Pinpoint the cell where the given text exists, returning its (X, Y) midpoint coordinate. 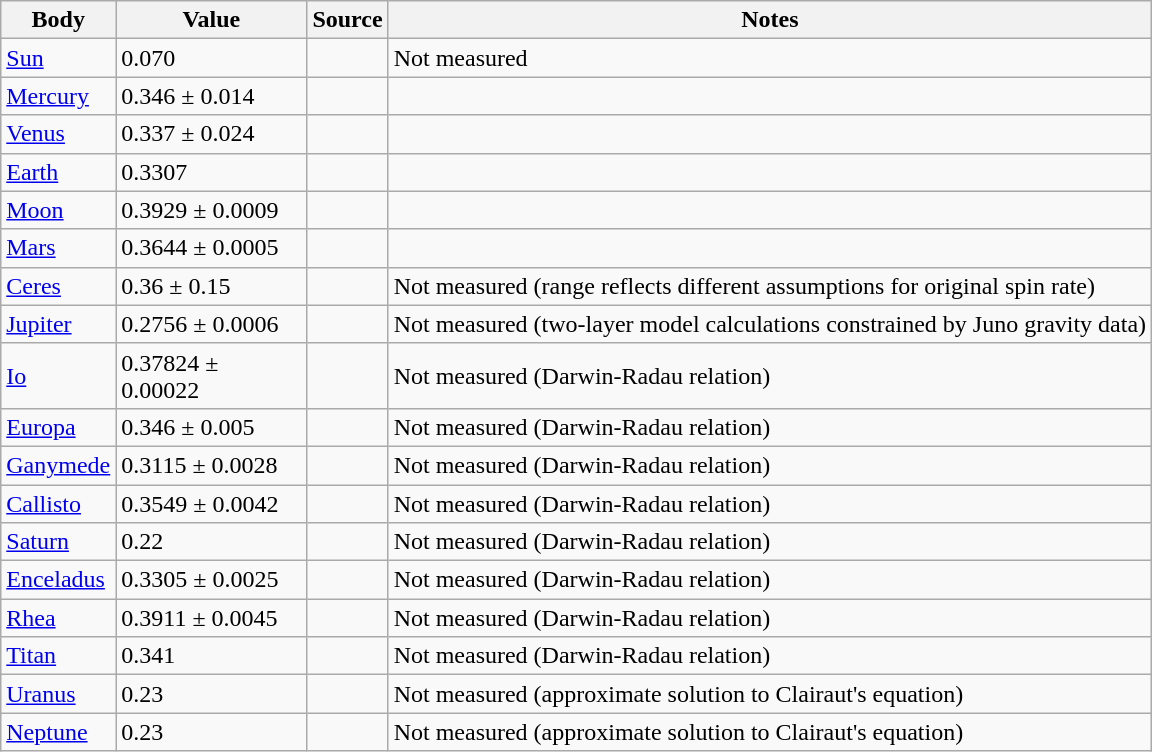
0.3929 ± 0.0009 (212, 210)
0.070 (212, 58)
Rhea (58, 618)
0.3307 (212, 172)
0.36 ± 0.15 (212, 286)
0.3644 ± 0.0005 (212, 248)
Not measured (770, 58)
Not measured (two-layer model calculations constrained by Juno gravity data) (770, 324)
Enceladus (58, 580)
Titan (58, 656)
0.3305 ± 0.0025 (212, 580)
0.37824 ± 0.00022 (212, 376)
0.341 (212, 656)
Saturn (58, 542)
Body (58, 20)
Callisto (58, 503)
Jupiter (58, 324)
0.2756 ± 0.0006 (212, 324)
Neptune (58, 732)
Source (348, 20)
Ganymede (58, 465)
Venus (58, 134)
Europa (58, 427)
Io (58, 376)
0.3549 ± 0.0042 (212, 503)
Value (212, 20)
0.3911 ± 0.0045 (212, 618)
0.337 ± 0.024 (212, 134)
Earth (58, 172)
0.22 (212, 542)
0.346 ± 0.005 (212, 427)
0.346 ± 0.014 (212, 96)
Notes (770, 20)
Ceres (58, 286)
Sun (58, 58)
Mercury (58, 96)
0.3115 ± 0.0028 (212, 465)
Uranus (58, 694)
Moon (58, 210)
Mars (58, 248)
Not measured (range reflects different assumptions for original spin rate) (770, 286)
